Return the (X, Y) coordinate for the center point of the cell that contains the specified text.  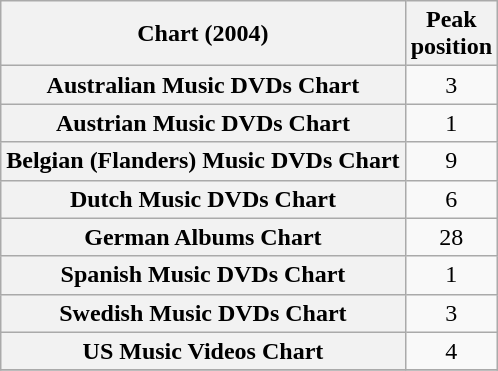
9 (451, 161)
Belgian (Flanders) Music DVDs Chart (203, 161)
Swedish Music DVDs Chart (203, 313)
6 (451, 199)
Austrian Music DVDs Chart (203, 123)
Dutch Music DVDs Chart (203, 199)
Peakposition (451, 34)
4 (451, 351)
German Albums Chart (203, 237)
Australian Music DVDs Chart (203, 85)
28 (451, 237)
Chart (2004) (203, 34)
Spanish Music DVDs Chart (203, 275)
US Music Videos Chart (203, 351)
